Detect which cell encompasses the target text, then output its [X, Y] center coordinate. 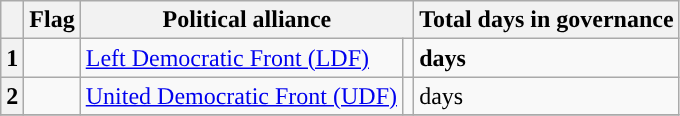
Flag [52, 20]
United Democratic Front (UDF) [241, 96]
Total days in governance [547, 20]
Political alliance [246, 20]
Left Democratic Front (LDF) [241, 58]
2 [12, 96]
1 [12, 58]
